Identify which cell holds the provided text, then report its [X, Y] central coordinate. 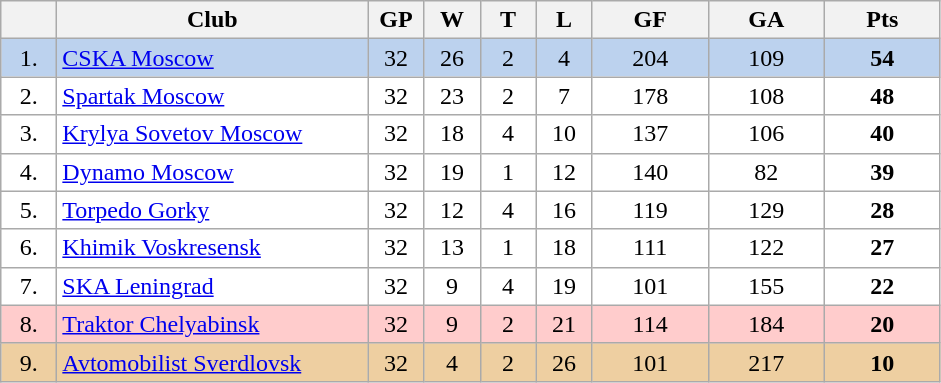
T [508, 20]
109 [766, 58]
122 [766, 248]
27 [882, 248]
114 [650, 324]
3. [29, 134]
Spartak Moscow [212, 96]
111 [650, 248]
6. [29, 248]
GA [766, 20]
82 [766, 172]
L [564, 20]
217 [766, 362]
Traktor Chelyabinsk [212, 324]
54 [882, 58]
16 [564, 210]
5. [29, 210]
Krylya Sovetov Moscow [212, 134]
W [452, 20]
20 [882, 324]
Torpedo Gorky [212, 210]
28 [882, 210]
Club [212, 20]
8. [29, 324]
2. [29, 96]
204 [650, 58]
23 [452, 96]
184 [766, 324]
9. [29, 362]
GF [650, 20]
Dynamo Moscow [212, 172]
137 [650, 134]
129 [766, 210]
Avtomobilist Sverdlovsk [212, 362]
Pts [882, 20]
CSKA Moscow [212, 58]
4. [29, 172]
7. [29, 286]
GP [396, 20]
21 [564, 324]
178 [650, 96]
7 [564, 96]
48 [882, 96]
119 [650, 210]
106 [766, 134]
108 [766, 96]
SKA Leningrad [212, 286]
13 [452, 248]
Khimik Voskresensk [212, 248]
140 [650, 172]
155 [766, 286]
1. [29, 58]
39 [882, 172]
22 [882, 286]
40 [882, 134]
